Pinpoint the cell where the given text exists, returning its (x, y) midpoint coordinate. 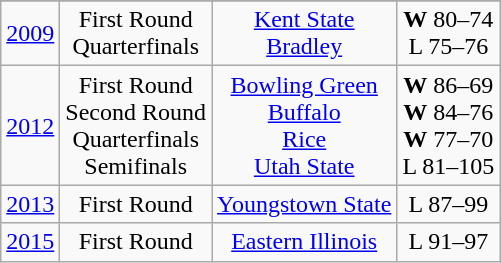
First RoundSecond RoundQuarterfinalsSemifinals (136, 126)
2009 (30, 34)
W 80–74 L 75–76 (448, 34)
Eastern Illinois (304, 242)
W 86–69W 84–76W 77–70 L 81–105 (448, 126)
Kent StateBradley (304, 34)
Bowling GreenBuffaloRiceUtah State (304, 126)
2013 (30, 204)
Youngstown State (304, 204)
First RoundQuarterfinals (136, 34)
2015 (30, 242)
L 91–97 (448, 242)
L 87–99 (448, 204)
2012 (30, 126)
